Pinpoint the cell where the given text exists, returning its (x, y) midpoint coordinate. 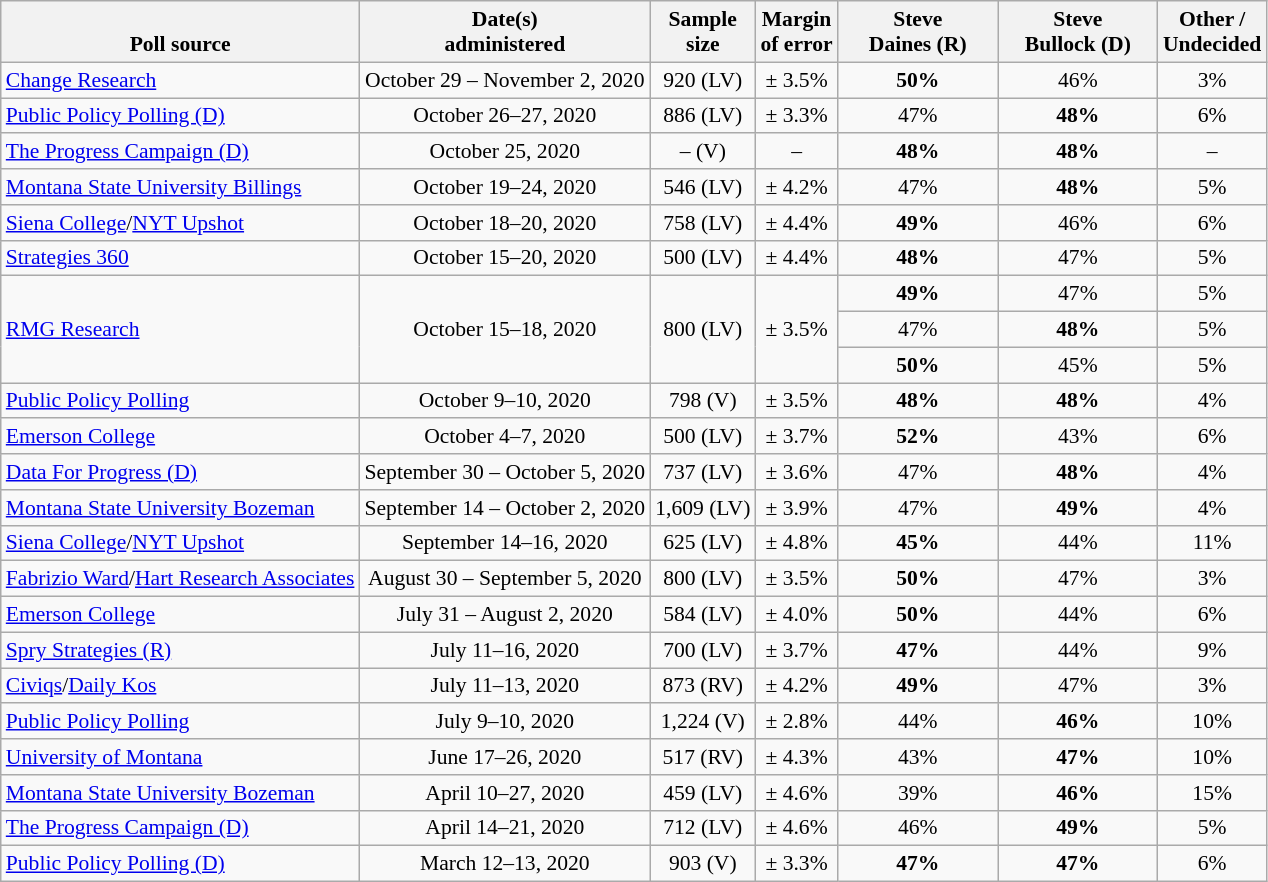
Data For Progress (D) (180, 472)
459 (LV) (702, 793)
RMG Research (180, 330)
Civiqs/Daily Kos (180, 686)
October 19–24, 2020 (504, 187)
Change Research (180, 80)
October 15–18, 2020 (504, 330)
± 2.8% (796, 722)
± 4.3% (796, 757)
873 (RV) (702, 686)
March 12–13, 2020 (504, 864)
39% (918, 793)
July 11–16, 2020 (504, 650)
July 11–13, 2020 (504, 686)
584 (LV) (702, 615)
Date(s)administered (504, 32)
± 4.8% (796, 543)
October 15–20, 2020 (504, 258)
October 9–10, 2020 (504, 401)
± 3.9% (796, 508)
700 (LV) (702, 650)
– (V) (702, 152)
886 (LV) (702, 116)
11% (1212, 543)
517 (RV) (702, 757)
9% (1212, 650)
15% (1212, 793)
758 (LV) (702, 223)
Marginof error (796, 32)
October 29 – November 2, 2020 (504, 80)
October 18–20, 2020 (504, 223)
September 14 – October 2, 2020 (504, 508)
SteveBullock (D) (1078, 32)
± 3.6% (796, 472)
798 (V) (702, 401)
SteveDaines (R) (918, 32)
Montana State University Billings (180, 187)
Spry Strategies (R) (180, 650)
625 (LV) (702, 543)
April 10–27, 2020 (504, 793)
October 4–7, 2020 (504, 437)
712 (LV) (702, 828)
University of Montana (180, 757)
July 31 – August 2, 2020 (504, 615)
1,609 (LV) (702, 508)
October 25, 2020 (504, 152)
September 30 – October 5, 2020 (504, 472)
July 9–10, 2020 (504, 722)
Strategies 360 (180, 258)
52% (918, 437)
October 26–27, 2020 (504, 116)
903 (V) (702, 864)
Poll source (180, 32)
Other /Undecided (1212, 32)
August 30 – September 5, 2020 (504, 579)
Samplesize (702, 32)
546 (LV) (702, 187)
920 (LV) (702, 80)
1,224 (V) (702, 722)
June 17–26, 2020 (504, 757)
± 4.0% (796, 615)
Fabrizio Ward/Hart Research Associates (180, 579)
737 (LV) (702, 472)
April 14–21, 2020 (504, 828)
September 14–16, 2020 (504, 543)
